Return the [x, y] coordinate for the center point of the cell that contains the specified text.  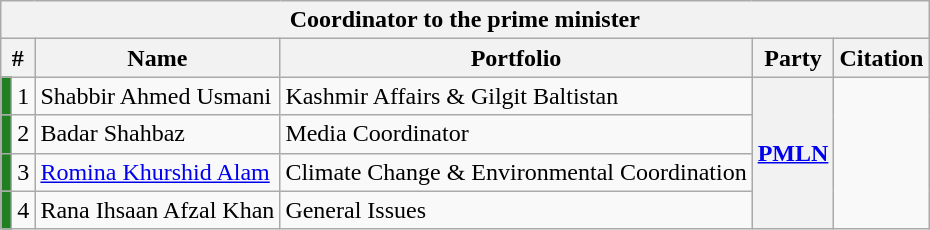
Name [158, 58]
Citation [882, 58]
Climate Change & Environmental Coordination [516, 172]
Party [793, 58]
Media Coordinator [516, 134]
# [18, 58]
4 [24, 210]
PMLN [793, 153]
2 [24, 134]
Portfolio [516, 58]
Badar Shahbaz [158, 134]
Shabbir Ahmed Usmani [158, 96]
Coordinator to the prime minister [465, 20]
1 [24, 96]
Kashmir Affairs & Gilgit Baltistan [516, 96]
General Issues [516, 210]
3 [24, 172]
Rana Ihsaan Afzal Khan [158, 210]
Romina Khurshid Alam [158, 172]
